Find where the given text appears and provide that cell's center as [X, Y] coordinate. 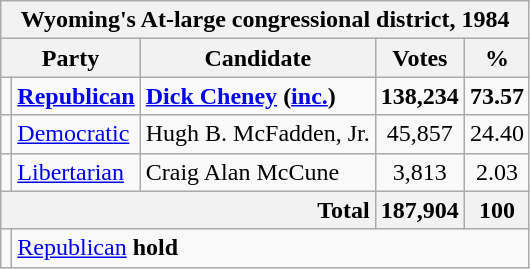
Votes [420, 58]
45,857 [420, 134]
Republican hold [271, 248]
24.40 [496, 134]
Libertarian [76, 172]
Party [71, 58]
Dick Cheney (inc.) [258, 96]
100 [496, 210]
Candidate [258, 58]
Wyoming's At-large congressional district, 1984 [266, 20]
Democratic [76, 134]
Total [188, 210]
2.03 [496, 172]
Republican [76, 96]
138,234 [420, 96]
3,813 [420, 172]
73.57 [496, 96]
Hugh B. McFadden, Jr. [258, 134]
187,904 [420, 210]
% [496, 58]
Craig Alan McCune [258, 172]
